Return [X, Y] of the center of cell containing provided text 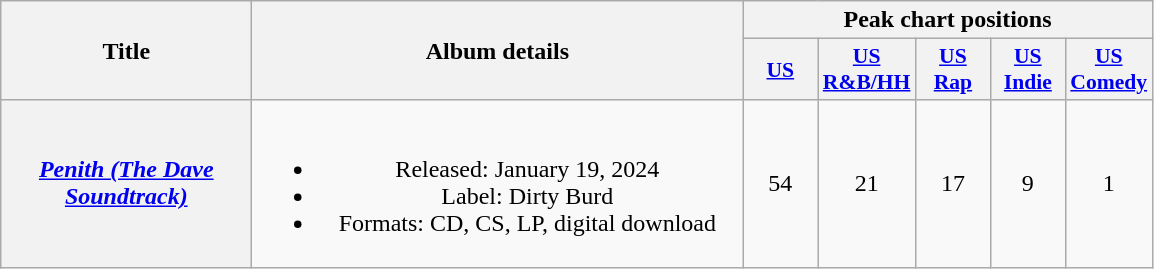
USIndie [1028, 70]
Peak chart positions [948, 20]
USR&B/HH [867, 70]
1 [1108, 184]
USComedy [1108, 70]
Album details [498, 50]
54 [780, 184]
21 [867, 184]
USRap [952, 70]
Penith (The Dave Soundtrack) [126, 184]
Released: January 19, 2024Label: Dirty BurdFormats: CD, CS, LP, digital download [498, 184]
17 [952, 184]
Title [126, 50]
9 [1028, 184]
US [780, 70]
